Provide the [x, y] coordinate of the cell's center where the given text is located.  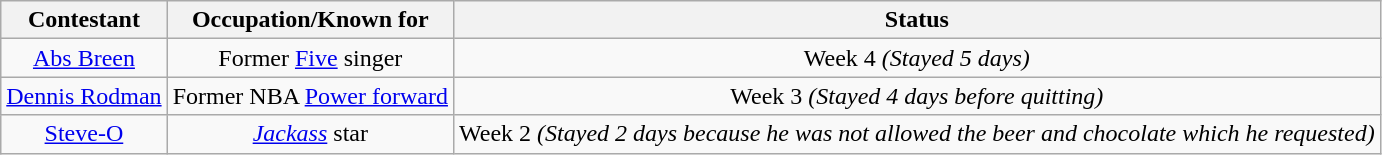
Week 4 (Stayed 5 days) [916, 58]
Week 2 (Stayed 2 days because he was not allowed the beer and chocolate which he requested) [916, 134]
Former NBA Power forward [310, 96]
Week 3 (Stayed 4 days before quitting) [916, 96]
Former Five singer [310, 58]
Abs Breen [84, 58]
Occupation/Known for [310, 20]
Steve-O [84, 134]
Dennis Rodman [84, 96]
Status [916, 20]
Contestant [84, 20]
Jackass star [310, 134]
